For the text-containing cell, return its midpoint in (x, y) coordinate format. 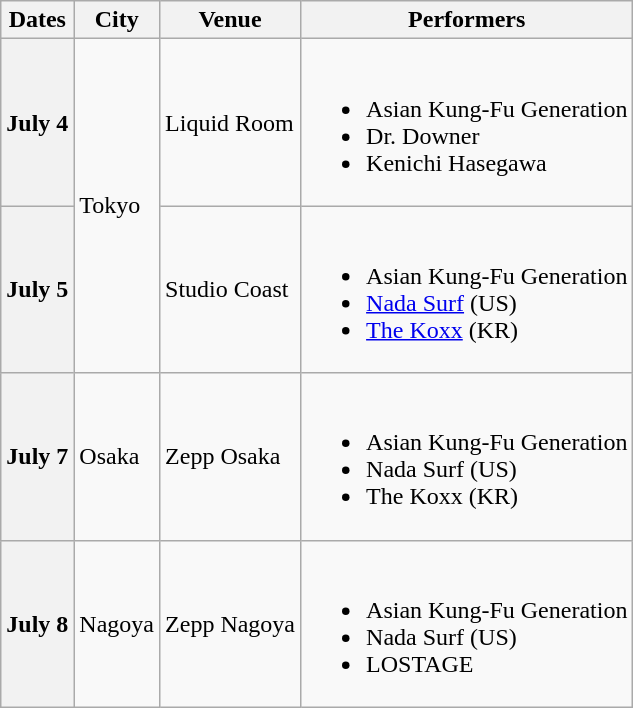
Venue (230, 20)
City (117, 20)
Tokyo (117, 206)
Nagoya (117, 624)
Studio Coast (230, 290)
July 8 (38, 624)
Performers (467, 20)
Zepp Nagoya (230, 624)
Liquid Room (230, 122)
Asian Kung-Fu GenerationNada Surf (US)LOSTAGE (467, 624)
Osaka (117, 456)
July 7 (38, 456)
Asian Kung-Fu GenerationDr. DownerKenichi Hasegawa (467, 122)
July 4 (38, 122)
Dates (38, 20)
Zepp Osaka (230, 456)
July 5 (38, 290)
